Provide the (x, y) coordinate of the cell's center where the given text is located.  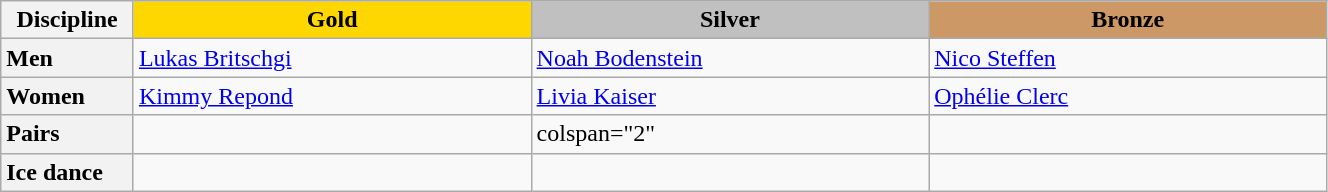
Pairs (68, 134)
Ophélie Clerc (1128, 96)
Women (68, 96)
Livia Kaiser (730, 96)
Noah Bodenstein (730, 58)
Gold (332, 20)
Silver (730, 20)
Men (68, 58)
Discipline (68, 20)
colspan="2" (730, 134)
Lukas Britschgi (332, 58)
Nico Steffen (1128, 58)
Bronze (1128, 20)
Kimmy Repond (332, 96)
Ice dance (68, 172)
